Locate the cell with the specified text and output its [X, Y] center coordinate. 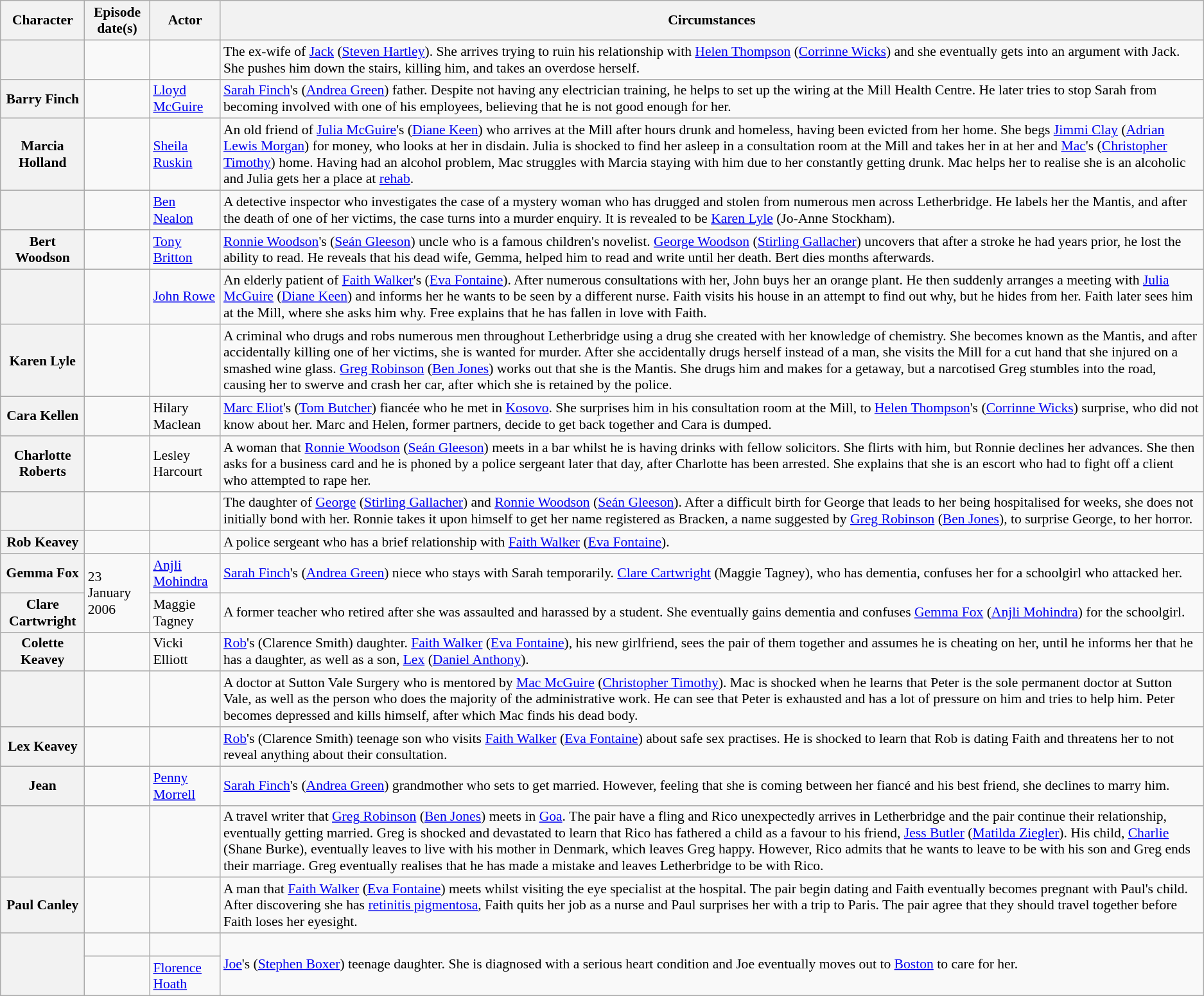
Karen Lyle [42, 361]
Lloyd McGuire [185, 99]
Penny Morrell [185, 786]
A police sergeant who has a brief relationship with Faith Walker (Eva Fontaine). [711, 543]
Lesley Harcourt [185, 464]
Gemma Fox [42, 573]
Character [42, 21]
Cara Kellen [42, 416]
Circumstances [711, 21]
Rob Keavey [42, 543]
Hilary Maclean [185, 416]
Anjli Mohindra [185, 573]
Maggie Tagney [185, 613]
Vicki Elliott [185, 651]
Tony Britton [185, 249]
23 January 2006 [118, 593]
Marcia Holland [42, 155]
Jean [42, 786]
Colette Keavey [42, 651]
Paul Canley [42, 905]
Clare Cartwright [42, 613]
Florence Hoath [185, 976]
Sheila Ruskin [185, 155]
Bert Woodson [42, 249]
John Rowe [185, 297]
Actor [185, 21]
Episode date(s) [118, 21]
Charlotte Roberts [42, 464]
Lex Keavey [42, 746]
Joe's (Stephen Boxer) teenage daughter. She is diagnosed with a serious heart condition and Joe eventually moves out to Boston to care for her. [711, 965]
Ben Nealon [185, 211]
Barry Finch [42, 99]
